Pinpoint the cell where the given text exists, returning its (X, Y) midpoint coordinate. 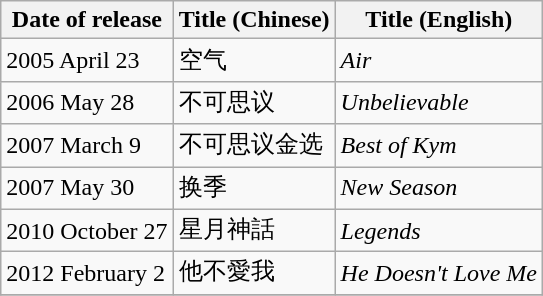
2007 May 30 (87, 188)
New Season (438, 188)
Title (English) (438, 20)
2006 May 28 (87, 102)
空气 (254, 60)
他不愛我 (254, 274)
Unbelievable (438, 102)
2010 October 27 (87, 230)
星月神話 (254, 230)
Best of Kym (438, 146)
不可思议金选 (254, 146)
Date of release (87, 20)
2012 February 2 (87, 274)
He Doesn't Love Me (438, 274)
Title (Chinese) (254, 20)
不可思议 (254, 102)
换季 (254, 188)
Legends (438, 230)
2007 March 9 (87, 146)
Air (438, 60)
2005 April 23 (87, 60)
